Determine the (x, y) coordinate at the center of the cell enclosing the given text.  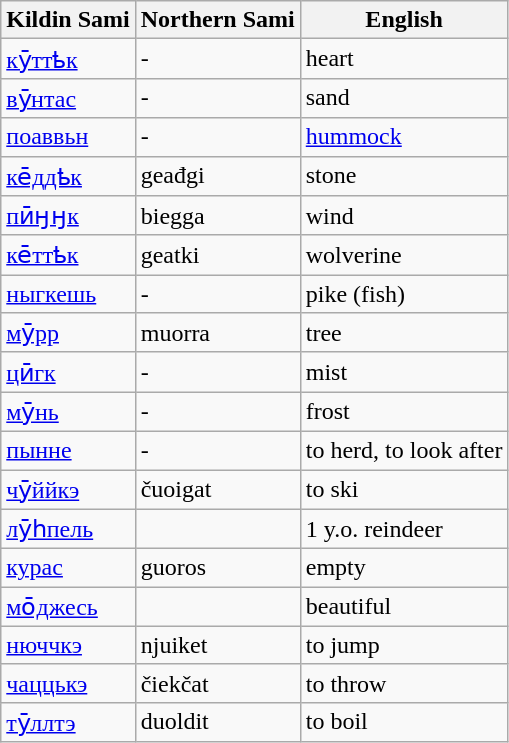
чаццькэ (68, 683)
to ski (404, 490)
мӯрр (68, 333)
1 y.o. reindeer (404, 529)
hummock (404, 137)
geađgi (218, 176)
English (404, 20)
sand (404, 98)
pike (fish) (404, 294)
tree (404, 333)
to throw (404, 683)
ныгкешь (68, 294)
to jump (404, 645)
heart (404, 59)
muorra (218, 333)
wolverine (404, 255)
поаввьн (68, 137)
тӯллтэ (68, 722)
geatki (218, 255)
guoros (218, 568)
лӯһпель (68, 529)
čuoigat (218, 490)
Kildin Sami (68, 20)
wind (404, 216)
Northern Sami (218, 20)
beautiful (404, 607)
to boil (404, 722)
mist (404, 372)
frost (404, 412)
чӯййкэ (68, 490)
stone (404, 176)
пынне (68, 450)
мо̄джесь (68, 607)
кӯттҍк (68, 59)
пӣӈӈк (68, 216)
duoldit (218, 722)
to herd, to look after (404, 450)
цӣгк (68, 372)
čiekčat (218, 683)
biegga (218, 216)
нюччкэ (68, 645)
empty (404, 568)
njuiket (218, 645)
ке̄ттҍк (68, 255)
мӯнь (68, 412)
курас (68, 568)
ке̄ддҍк (68, 176)
вӯнтас (68, 98)
